Capture the cell that displays the provided text and extract its (x, y) central coordinate. 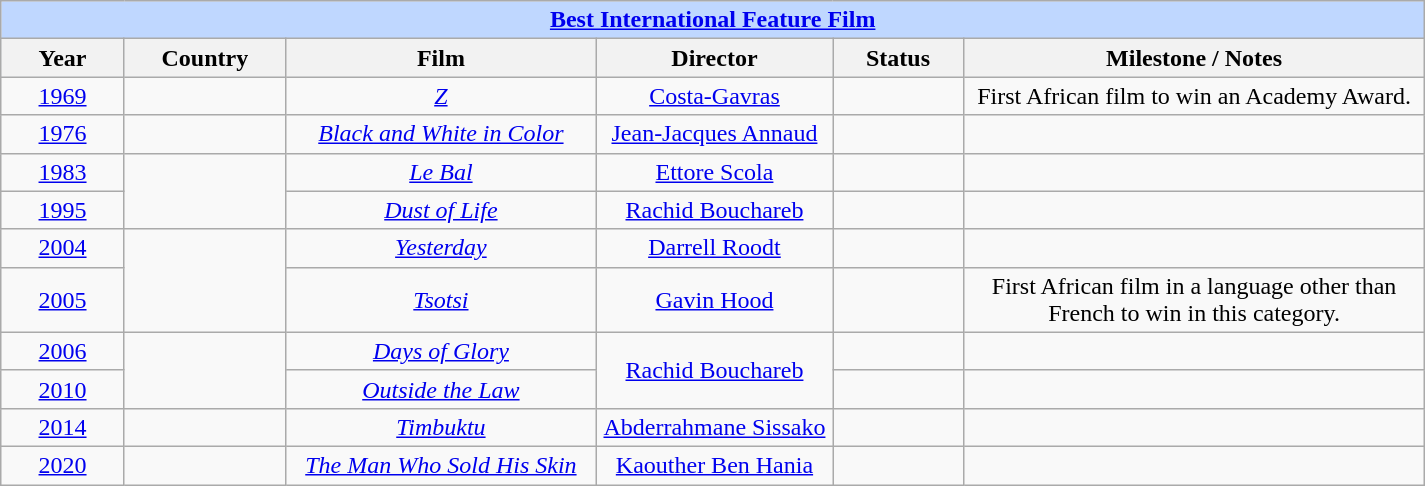
Darrell Roodt (714, 248)
2006 (63, 351)
Tsotsi (440, 300)
Best International Feature Film (713, 20)
Director (714, 58)
Outside the Law (440, 389)
2014 (63, 427)
Kaouther Ben Hania (714, 465)
Dust of Life (440, 210)
2010 (63, 389)
Milestone / Notes (1194, 58)
1995 (63, 210)
1969 (63, 96)
Abderrahmane Sissako (714, 427)
1976 (63, 134)
1983 (63, 172)
Film (440, 58)
Days of Glory (440, 351)
Z (440, 96)
First African film to win an Academy Award. (1194, 96)
Country (204, 58)
Gavin Hood (714, 300)
2005 (63, 300)
2020 (63, 465)
Costa-Gavras (714, 96)
Ettore Scola (714, 172)
2004 (63, 248)
Timbuktu (440, 427)
Status (898, 58)
First African film in a language other than French to win in this category. (1194, 300)
Yesterday (440, 248)
Jean-Jacques Annaud (714, 134)
The Man Who Sold His Skin (440, 465)
Le Bal (440, 172)
Black and White in Color (440, 134)
Year (63, 58)
